Capture the cell that displays the provided text and extract its (X, Y) central coordinate. 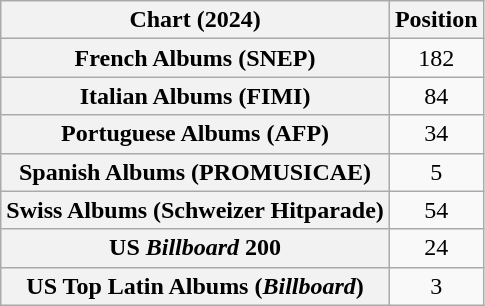
Chart (2024) (196, 20)
US Top Latin Albums (Billboard) (196, 286)
3 (436, 286)
Position (436, 20)
French Albums (SNEP) (196, 58)
54 (436, 210)
Swiss Albums (Schweizer Hitparade) (196, 210)
5 (436, 172)
182 (436, 58)
84 (436, 96)
Portuguese Albums (AFP) (196, 134)
Spanish Albums (PROMUSICAE) (196, 172)
Italian Albums (FIMI) (196, 96)
24 (436, 248)
US Billboard 200 (196, 248)
34 (436, 134)
